From the cell containing the given text, extract its center point as (X, Y) coordinate. 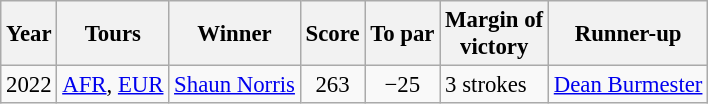
Dean Burmester (628, 85)
263 (332, 85)
Tours (113, 34)
−25 (402, 85)
Score (332, 34)
AFR, EUR (113, 85)
Shaun Norris (234, 85)
Year (29, 34)
Margin ofvictory (494, 34)
3 strokes (494, 85)
Winner (234, 34)
2022 (29, 85)
To par (402, 34)
Runner-up (628, 34)
